Pinpoint the cell where the given text exists, returning its (X, Y) midpoint coordinate. 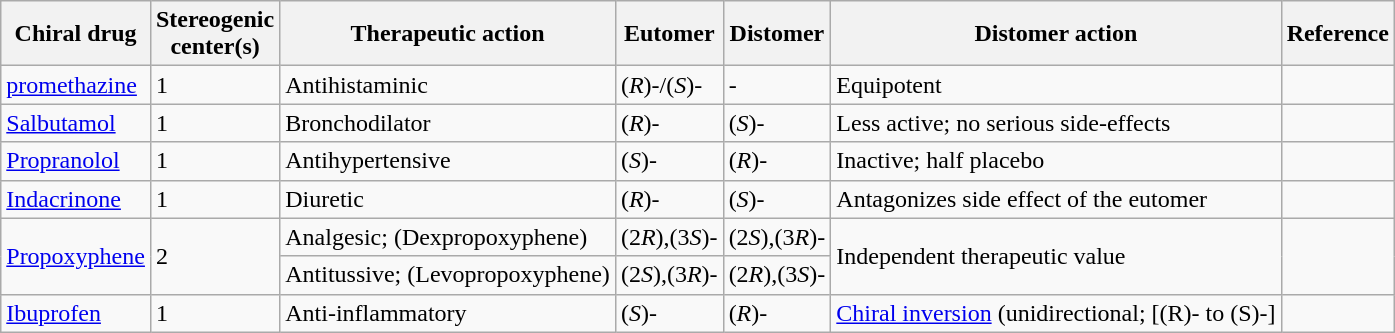
Equipotent (1056, 85)
Antagonizes side effect of the eutomer (1056, 199)
Therapeutic action (448, 34)
Analgesic; (Dexpropoxyphene) (448, 237)
Ibuprofen (76, 313)
Chiral drug (76, 34)
Salbutamol (76, 123)
(R)-/(S)- (669, 85)
Chiral inversion (unidirectional; [(R)- to (S)-] (1056, 313)
Bronchodilator (448, 123)
Stereogeniccenter(s) (214, 34)
Distomer (777, 34)
Propranolol (76, 161)
Distomer action (1056, 34)
promethazine (76, 85)
Propoxyphene (76, 256)
Independent therapeutic value (1056, 256)
Diuretic (448, 199)
2 (214, 256)
- (777, 85)
Anti-inflammatory (448, 313)
Indacrinone (76, 199)
Reference (1338, 34)
Antitussive; (Levopropoxyphene) (448, 275)
Inactive; half placebo (1056, 161)
Antihypertensive (448, 161)
Antihistaminic (448, 85)
Eutomer (669, 34)
Less active; no serious side-effects (1056, 123)
